Output the (X, Y) coordinate of the center of the cell containing the given text.  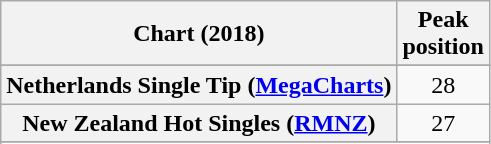
28 (443, 85)
Netherlands Single Tip (MegaCharts) (199, 85)
New Zealand Hot Singles (RMNZ) (199, 123)
27 (443, 123)
Peakposition (443, 34)
Chart (2018) (199, 34)
